Locate the cell with the specified text and output its [X, Y] center coordinate. 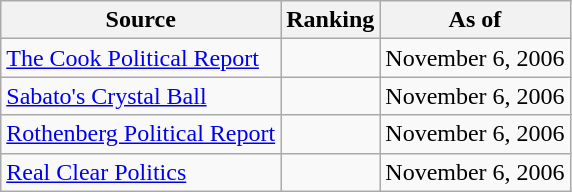
Rothenberg Political Report [141, 134]
The Cook Political Report [141, 58]
Source [141, 20]
Ranking [330, 20]
As of [475, 20]
Sabato's Crystal Ball [141, 96]
Real Clear Politics [141, 172]
